Capture the cell that displays the provided text and extract its [x, y] central coordinate. 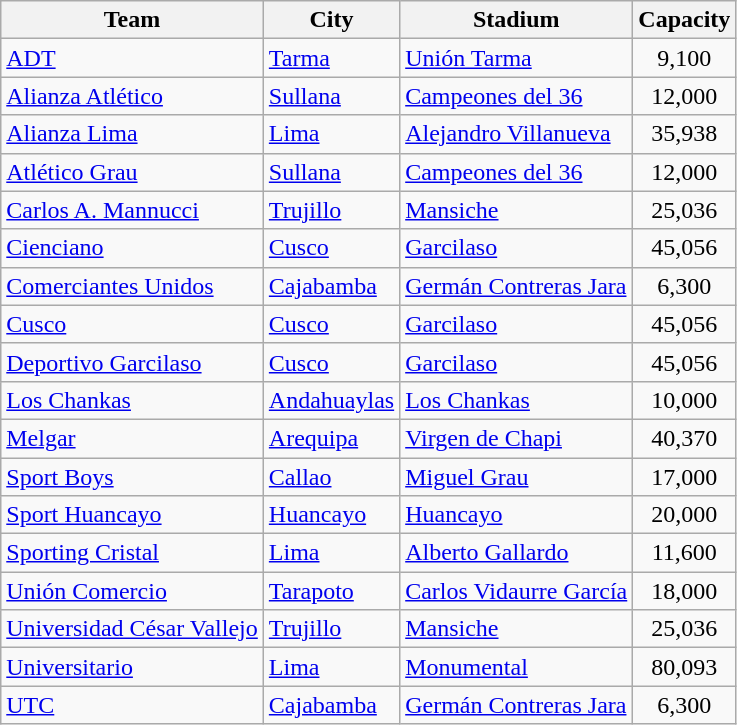
Capacity [684, 20]
35,938 [684, 134]
Miguel Grau [516, 477]
Callao [331, 477]
11,600 [684, 553]
Virgen de Chapi [516, 438]
Universidad César Vallejo [132, 629]
Sport Huancayo [132, 515]
Monumental [516, 667]
Andahuaylas [331, 400]
20,000 [684, 515]
Tarapoto [331, 591]
10,000 [684, 400]
Alianza Atlético [132, 96]
Carlos A. Mannucci [132, 210]
18,000 [684, 591]
Arequipa [331, 438]
80,093 [684, 667]
Cienciano [132, 248]
Alejandro Villanueva [516, 134]
9,100 [684, 58]
Sport Boys [132, 477]
ADT [132, 58]
Universitario [132, 667]
Unión Comercio [132, 591]
Team [132, 20]
Tarma [331, 58]
Alianza Lima [132, 134]
Carlos Vidaurre García [516, 591]
Atlético Grau [132, 172]
Comerciantes Unidos [132, 286]
Sporting Cristal [132, 553]
Alberto Gallardo [516, 553]
UTC [132, 705]
Stadium [516, 20]
Unión Tarma [516, 58]
40,370 [684, 438]
17,000 [684, 477]
Melgar [132, 438]
City [331, 20]
Deportivo Garcilaso [132, 362]
